Scan for the cell matching the given text and deliver its (X, Y) coordinate at center. 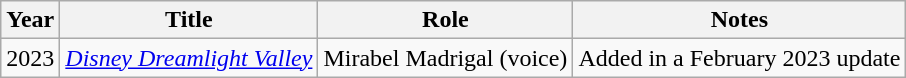
Notes (740, 20)
Mirabel Madrigal (voice) (446, 58)
Added in a February 2023 update (740, 58)
Year (30, 20)
Title (189, 20)
Role (446, 20)
2023 (30, 58)
Disney Dreamlight Valley (189, 58)
